Provide the (X, Y) coordinate of the cell's center where the given text is located.  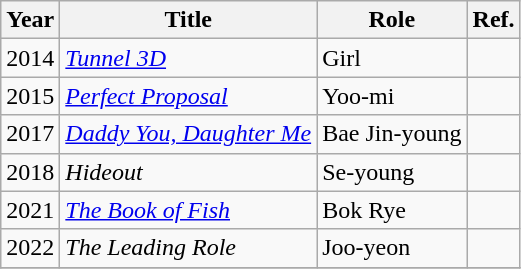
Bae Jin-young (392, 134)
Bok Rye (392, 210)
2014 (30, 58)
2018 (30, 172)
2022 (30, 248)
Daddy You, Daughter Me (188, 134)
Title (188, 20)
Perfect Proposal (188, 96)
Hideout (188, 172)
Year (30, 20)
Se-young (392, 172)
Yoo-mi (392, 96)
Tunnel 3D (188, 58)
Ref. (494, 20)
Role (392, 20)
Girl (392, 58)
2021 (30, 210)
The Book of Fish (188, 210)
The Leading Role (188, 248)
Joo-yeon (392, 248)
2015 (30, 96)
2017 (30, 134)
